Capture the cell that displays the provided text and extract its (X, Y) central coordinate. 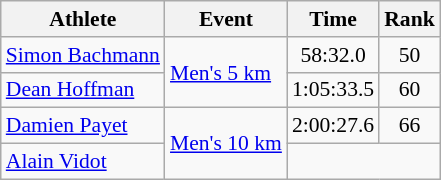
Rank (410, 19)
Alain Vidot (83, 162)
Time (333, 19)
66 (410, 126)
Simon Bachmann (83, 55)
Men's 10 km (226, 144)
1:05:33.5 (333, 90)
Event (226, 19)
Dean Hoffman (83, 90)
60 (410, 90)
Damien Payet (83, 126)
50 (410, 55)
58:32.0 (333, 55)
2:00:27.6 (333, 126)
Men's 5 km (226, 72)
Athlete (83, 19)
